Output the (X, Y) coordinate of the center of the cell containing the given text.  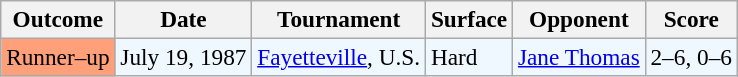
2–6, 0–6 (691, 57)
Opponent (580, 19)
Fayetteville, U.S. (339, 57)
Hard (470, 57)
Runner–up (58, 57)
Outcome (58, 19)
July 19, 1987 (184, 57)
Surface (470, 19)
Tournament (339, 19)
Date (184, 19)
Jane Thomas (580, 57)
Score (691, 19)
